Detect which cell encompasses the target text, then output its [X, Y] center coordinate. 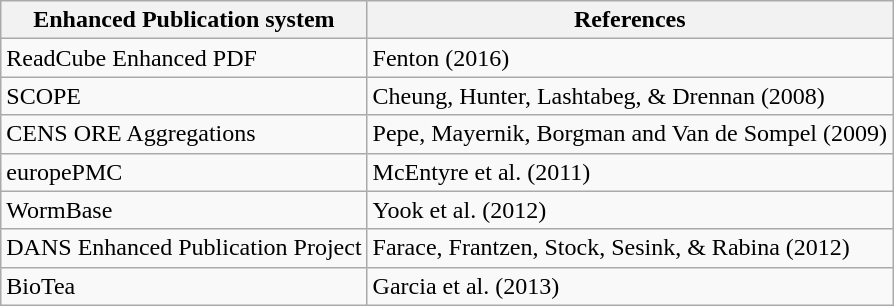
Fenton (2016) [630, 58]
Farace, Frantzen, Stock, Sesink, & Rabina (2012) [630, 248]
europePMC [184, 172]
ReadCube Enhanced PDF [184, 58]
DANS Enhanced Publication Project [184, 248]
References [630, 20]
Enhanced Publication system [184, 20]
Yook et al. (2012) [630, 210]
CENS ORE Aggregations [184, 134]
SCOPE [184, 96]
Pepe, Mayernik, Borgman and Van de Sompel (2009) [630, 134]
McEntyre et al. (2011) [630, 172]
Cheung, Hunter, Lashtabeg, & Drennan (2008) [630, 96]
Garcia et al. (2013) [630, 286]
WormBase [184, 210]
BioTea [184, 286]
